Locate the cell with the specified text and output its (x, y) center coordinate. 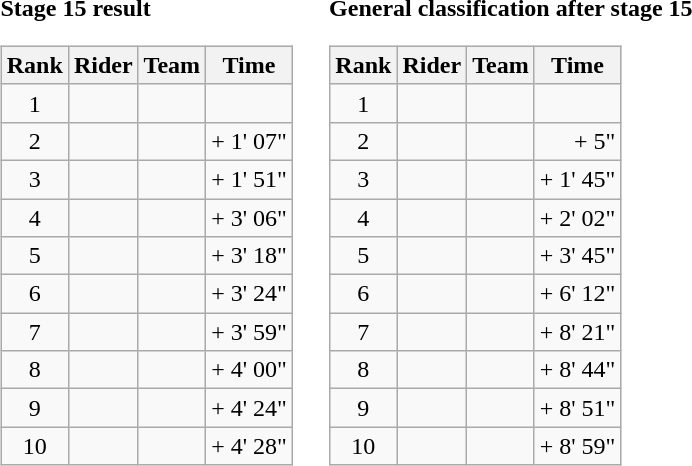
+ 8' 21" (578, 332)
+ 2' 02" (578, 217)
+ 4' 00" (250, 370)
+ 8' 51" (578, 408)
+ 1' 51" (250, 179)
+ 8' 59" (578, 446)
+ 3' 18" (250, 256)
+ 1' 07" (250, 141)
+ 3' 06" (250, 217)
+ 4' 24" (250, 408)
+ 3' 59" (250, 332)
+ 5" (578, 141)
+ 8' 44" (578, 370)
+ 4' 28" (250, 446)
+ 3' 24" (250, 294)
+ 3' 45" (578, 256)
+ 1' 45" (578, 179)
+ 6' 12" (578, 294)
